Provide the [x, y] coordinate of the cell's center where the given text is located.  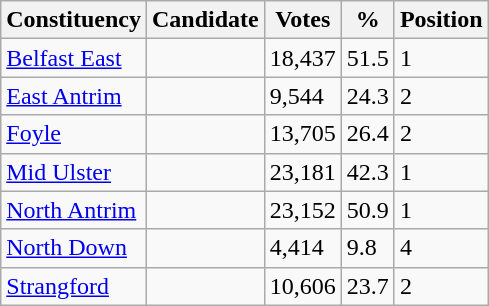
9.8 [368, 248]
18,437 [302, 58]
23,152 [302, 210]
26.4 [368, 134]
Belfast East [74, 58]
4,414 [302, 248]
9,544 [302, 96]
51.5 [368, 58]
Foyle [74, 134]
Mid Ulster [74, 172]
23.7 [368, 286]
42.3 [368, 172]
24.3 [368, 96]
North Antrim [74, 210]
23,181 [302, 172]
4 [441, 248]
North Down [74, 248]
10,606 [302, 286]
Strangford [74, 286]
Votes [302, 20]
13,705 [302, 134]
Candidate [205, 20]
Position [441, 20]
Constituency [74, 20]
50.9 [368, 210]
% [368, 20]
East Antrim [74, 96]
